From the cell containing the given text, extract its center point as (X, Y) coordinate. 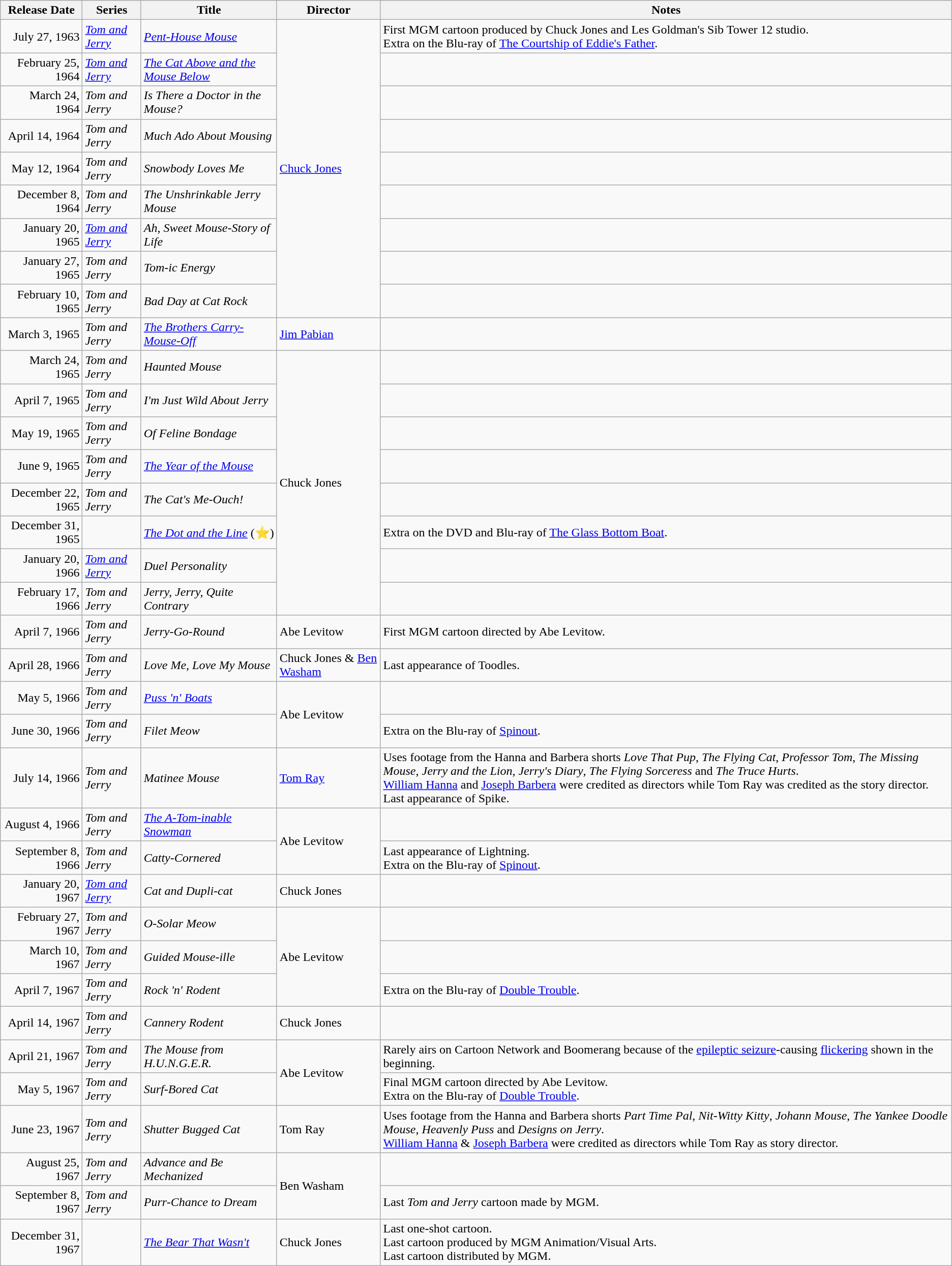
Extra on the Blu-ray of Spinout. (666, 731)
Purr-Chance to Dream (209, 1202)
December 22, 1965 (42, 499)
Surf-Bored Cat (209, 1089)
Last appearance of Toodles. (666, 665)
May 5, 1966 (42, 698)
April 28, 1966 (42, 665)
June 30, 1966 (42, 731)
Filet Meow (209, 731)
Extra on the Blu-ray of Double Trouble. (666, 990)
Tom-ic Energy (209, 267)
April 7, 1967 (42, 990)
January 20, 1965 (42, 235)
May 19, 1965 (42, 433)
Love Me, Love My Mouse (209, 665)
Last Tom and Jerry cartoon made by MGM. (666, 1202)
The Cat Above and the Mouse Below (209, 69)
Haunted Mouse (209, 367)
The Bear That Wasn't (209, 1242)
The Dot and the Line (⭐️) (209, 533)
Duel Personality (209, 565)
First MGM cartoon directed by Abe Levitow. (666, 631)
March 24, 1964 (42, 103)
Rock 'n' Rodent (209, 990)
Rarely airs on Cartoon Network and Boomerang because of the epileptic seizure-causing flickering shown in the beginning. (666, 1057)
Puss 'n' Boats (209, 698)
January 27, 1965 (42, 267)
The Cat's Me-Ouch! (209, 499)
June 9, 1965 (42, 467)
July 27, 1963 (42, 37)
September 8, 1966 (42, 857)
Last one-shot cartoon.Last cartoon produced by MGM Animation/Visual Arts.Last cartoon distributed by MGM. (666, 1242)
Final MGM cartoon directed by Abe Levitow.Extra on the Blu-ray of Double Trouble. (666, 1089)
Jerry, Jerry, Quite Contrary (209, 599)
The Year of the Mouse (209, 467)
Of Feline Bondage (209, 433)
Jerry-Go-Round (209, 631)
August 4, 1966 (42, 825)
Pent-House Mouse (209, 37)
Guided Mouse-ille (209, 957)
February 25, 1964 (42, 69)
Much Ado About Mousing (209, 135)
April 7, 1965 (42, 400)
I'm Just Wild About Jerry (209, 400)
Bad Day at Cat Rock (209, 301)
The Brothers Carry-Mouse-Off (209, 334)
Is There a Doctor in the Mouse? (209, 103)
Catty-Cornered (209, 857)
February 10, 1965 (42, 301)
February 27, 1967 (42, 923)
Ben Washam (329, 1186)
January 20, 1966 (42, 565)
December 31, 1967 (42, 1242)
April 21, 1967 (42, 1057)
O-Solar Meow (209, 923)
Release Date (42, 10)
Advance and Be Mechanized (209, 1169)
July 14, 1966 (42, 778)
June 23, 1967 (42, 1129)
December 31, 1965 (42, 533)
Snowbody Loves Me (209, 169)
Title (209, 10)
January 20, 1967 (42, 891)
Cannery Rodent (209, 1023)
March 24, 1965 (42, 367)
December 8, 1964 (42, 201)
May 12, 1964 (42, 169)
August 25, 1967 (42, 1169)
Last appearance of Lightning.Extra on the Blu-ray of Spinout. (666, 857)
February 17, 1966 (42, 599)
The A-Tom-inable Snowman (209, 825)
March 3, 1965 (42, 334)
Notes (666, 10)
April 14, 1964 (42, 135)
The Unshrinkable Jerry Mouse (209, 201)
September 8, 1967 (42, 1202)
Jim Pabian (329, 334)
First MGM cartoon produced by Chuck Jones and Les Goldman's Sib Tower 12 studio.Extra on the Blu-ray of The Courtship of Eddie's Father. (666, 37)
Shutter Bugged Cat (209, 1129)
Ah, Sweet Mouse-Story of Life (209, 235)
The Mouse from H.U.N.G.E.R. (209, 1057)
March 10, 1967 (42, 957)
Series (112, 10)
Director (329, 10)
April 7, 1966 (42, 631)
Matinee Mouse (209, 778)
Cat and Dupli-cat (209, 891)
April 14, 1967 (42, 1023)
May 5, 1967 (42, 1089)
Chuck Jones & Ben Washam (329, 665)
Extra on the DVD and Blu-ray of The Glass Bottom Boat. (666, 533)
